Extract the (X, Y) coordinate from the center of the cell holding the provided text.  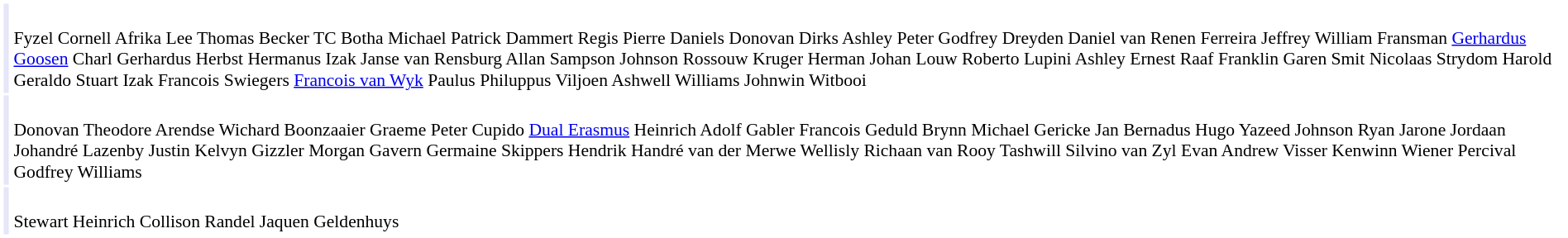
Stewart Heinrich Collison Randel Jaquen Geldenhuys (788, 210)
